Output the (X, Y) coordinate of the center of the cell containing the given text.  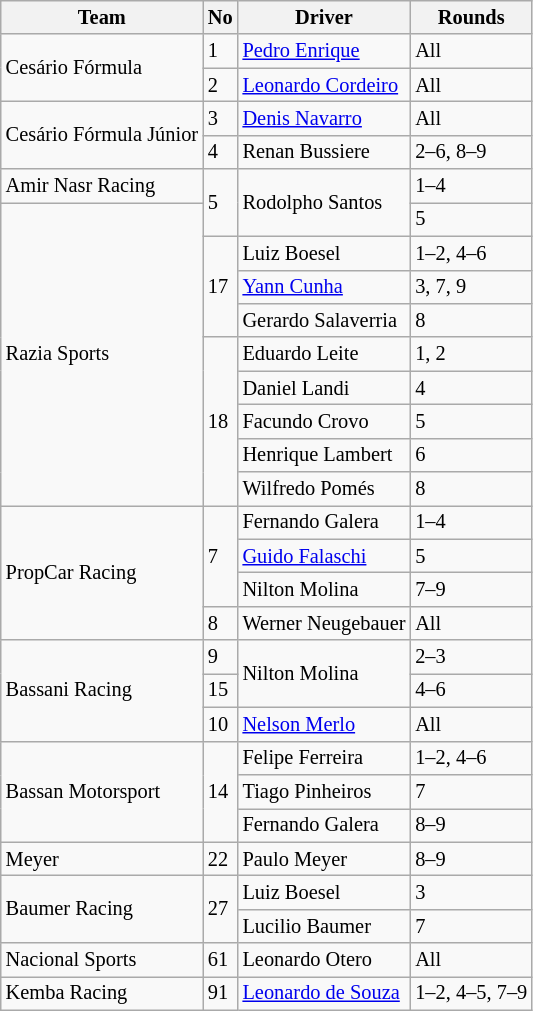
Yann Cunha (324, 287)
Henrique Lambert (324, 455)
61 (220, 960)
2–3 (471, 657)
4–6 (471, 690)
Cesário Fórmula Júnior (102, 134)
9 (220, 657)
Pedro Enrique (324, 51)
Denis Navarro (324, 118)
Facundo Crovo (324, 421)
Gerardo Salaverria (324, 320)
Rodolpho Santos (324, 202)
Werner Neugebauer (324, 623)
91 (220, 993)
Leonardo Cordeiro (324, 85)
Bassan Motorsport (102, 792)
7–9 (471, 589)
Bassani Racing (102, 690)
Nacional Sports (102, 960)
Nelson Merlo (324, 724)
Paulo Meyer (324, 859)
Team (102, 17)
2–6, 8–9 (471, 152)
22 (220, 859)
Wilfredo Pomés (324, 489)
2 (220, 85)
Cesário Fórmula (102, 68)
Razia Sports (102, 354)
1 (220, 51)
27 (220, 908)
Daniel Landi (324, 388)
Renan Bussiere (324, 152)
6 (471, 455)
Leonardo de Souza (324, 993)
Lucilio Baumer (324, 926)
18 (220, 421)
Felipe Ferreira (324, 758)
PropCar Racing (102, 572)
Guido Falaschi (324, 556)
Meyer (102, 859)
Amir Nasr Racing (102, 186)
Baumer Racing (102, 908)
15 (220, 690)
Driver (324, 17)
17 (220, 286)
Kemba Racing (102, 993)
1, 2 (471, 354)
Tiago Pinheiros (324, 791)
3, 7, 9 (471, 287)
Leonardo Otero (324, 960)
14 (220, 792)
1–2, 4–5, 7–9 (471, 993)
10 (220, 724)
Rounds (471, 17)
Eduardo Leite (324, 354)
No (220, 17)
